Provide the [X, Y] coordinate of the cell's center where the given text is located.  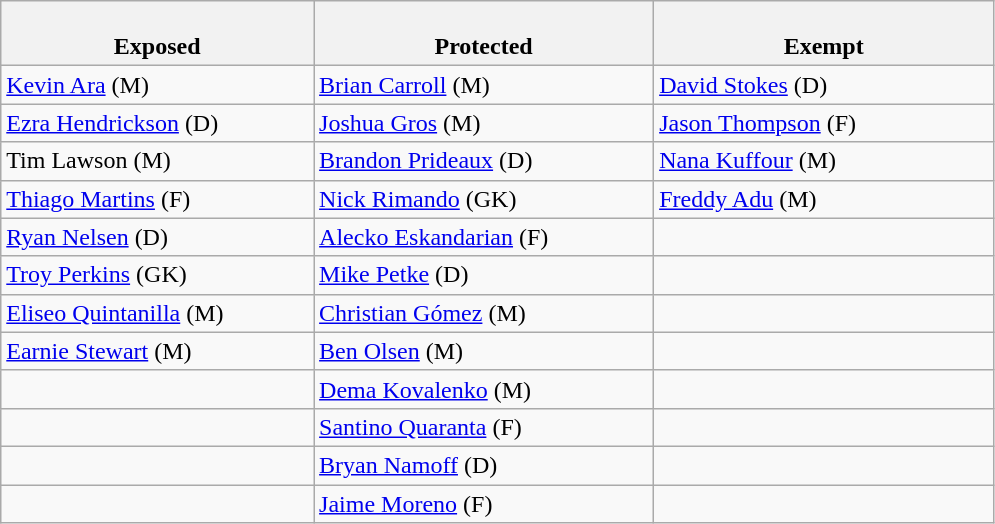
Jason Thompson (F) [824, 123]
Alecko Eskandarian (F) [484, 237]
Troy Perkins (GK) [158, 275]
Exposed [158, 34]
Nick Rimando (GK) [484, 199]
Bryan Namoff (D) [484, 465]
Ezra Hendrickson (D) [158, 123]
Ryan Nelsen (D) [158, 237]
Kevin Ara (M) [158, 85]
Earnie Stewart (M) [158, 351]
Mike Petke (D) [484, 275]
Thiago Martins (F) [158, 199]
Christian Gómez (M) [484, 313]
Eliseo Quintanilla (M) [158, 313]
Tim Lawson (M) [158, 161]
David Stokes (D) [824, 85]
Freddy Adu (M) [824, 199]
Exempt [824, 34]
Nana Kuffour (M) [824, 161]
Ben Olsen (M) [484, 351]
Dema Kovalenko (M) [484, 389]
Brandon Prideaux (D) [484, 161]
Jaime Moreno (F) [484, 503]
Brian Carroll (M) [484, 85]
Joshua Gros (M) [484, 123]
Protected [484, 34]
Santino Quaranta (F) [484, 427]
